Capture the cell that displays the provided text and extract its (X, Y) central coordinate. 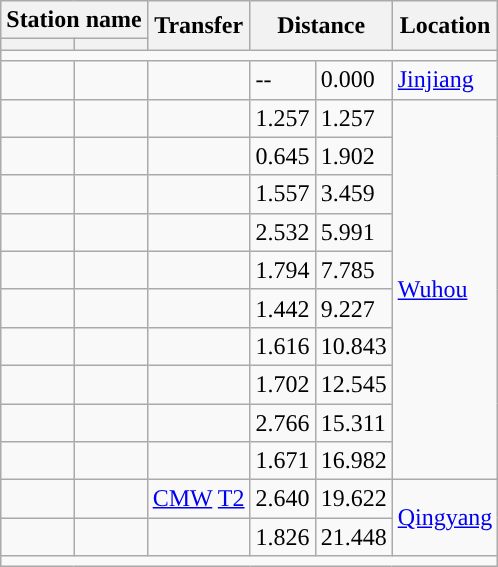
1.557 (282, 194)
0.645 (282, 156)
16.982 (354, 461)
1.442 (282, 308)
2.532 (282, 232)
Jinjiang (445, 80)
1.826 (282, 537)
5.991 (354, 232)
3.459 (354, 194)
21.448 (354, 537)
15.311 (354, 423)
CMW T2 (198, 499)
Transfer (198, 26)
1.616 (282, 346)
2.766 (282, 423)
Station name (74, 20)
-- (282, 80)
1.794 (282, 270)
12.545 (354, 384)
Distance (321, 26)
7.785 (354, 270)
0.000 (354, 80)
9.227 (354, 308)
Location (445, 26)
Wuhou (445, 290)
1.702 (282, 384)
2.640 (282, 499)
1.902 (354, 156)
Qingyang (445, 518)
1.671 (282, 461)
19.622 (354, 499)
10.843 (354, 346)
